Detect which cell encompasses the target text, then output its [X, Y] center coordinate. 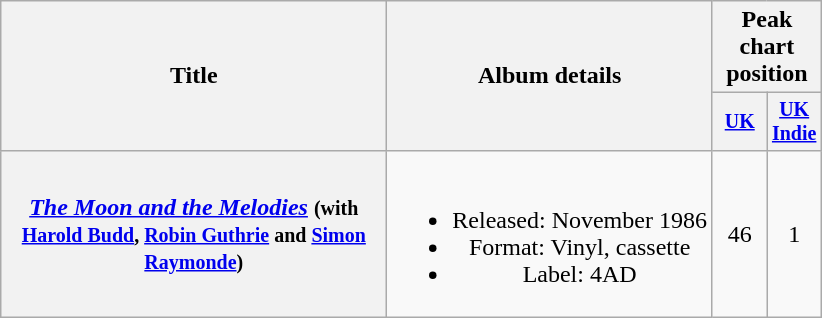
UK [739, 122]
Title [194, 76]
UK Indie [794, 122]
The Moon and the Melodies (with Harold Budd, Robin Guthrie and Simon Raymonde) [194, 234]
Peak chart position [766, 47]
1 [794, 234]
Album details [550, 76]
Released: November 1986Format: Vinyl, cassetteLabel: 4AD [550, 234]
46 [739, 234]
